From the cell containing the given text, extract its center point as [x, y] coordinate. 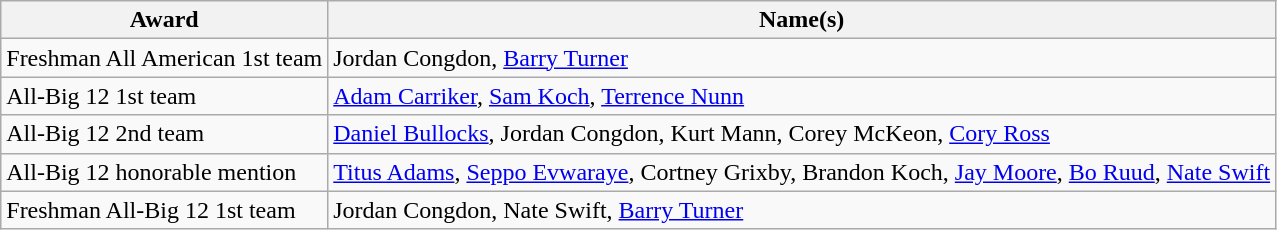
Name(s) [802, 20]
Award [164, 20]
Daniel Bullocks, Jordan Congdon, Kurt Mann, Corey McKeon, Cory Ross [802, 134]
All-Big 12 2nd team [164, 134]
All-Big 12 honorable mention [164, 172]
Jordan Congdon, Nate Swift, Barry Turner [802, 210]
Freshman All-Big 12 1st team [164, 210]
Freshman All American 1st team [164, 58]
Titus Adams, Seppo Evwaraye, Cortney Grixby, Brandon Koch, Jay Moore, Bo Ruud, Nate Swift [802, 172]
Adam Carriker, Sam Koch, Terrence Nunn [802, 96]
Jordan Congdon, Barry Turner [802, 58]
All-Big 12 1st team [164, 96]
